Provide the [x, y] coordinate of the cell's center where the given text is located.  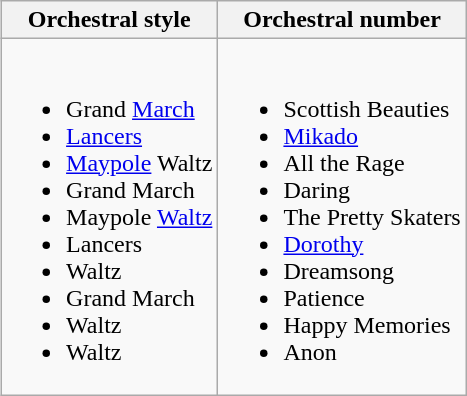
Orchestral style [110, 20]
Scottish BeautiesMikadoAll the RageDaringThe Pretty SkatersDorothyDreamsongPatienceHappy MemoriesAnon [342, 217]
Orchestral number [342, 20]
Grand MarchLancersMaypole WaltzGrand MarchMaypole WaltzLancersWaltzGrand MarchWaltzWaltz [110, 217]
